For the text-containing cell, return its midpoint in [X, Y] coordinate format. 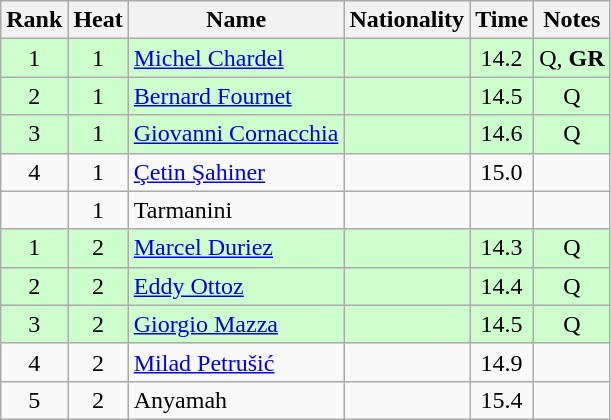
Nationality [407, 20]
5 [34, 400]
14.6 [502, 134]
Giovanni Cornacchia [236, 134]
Heat [98, 20]
Michel Chardel [236, 58]
Anyamah [236, 400]
Notes [572, 20]
Rank [34, 20]
Tarmanini [236, 210]
Çetin Şahiner [236, 172]
Name [236, 20]
14.9 [502, 362]
Eddy Ottoz [236, 286]
14.3 [502, 248]
15.4 [502, 400]
15.0 [502, 172]
Bernard Fournet [236, 96]
14.4 [502, 286]
Marcel Duriez [236, 248]
Q, GR [572, 58]
Milad Petrušić [236, 362]
14.2 [502, 58]
Time [502, 20]
Giorgio Mazza [236, 324]
